For the text-containing cell, return its midpoint in (x, y) coordinate format. 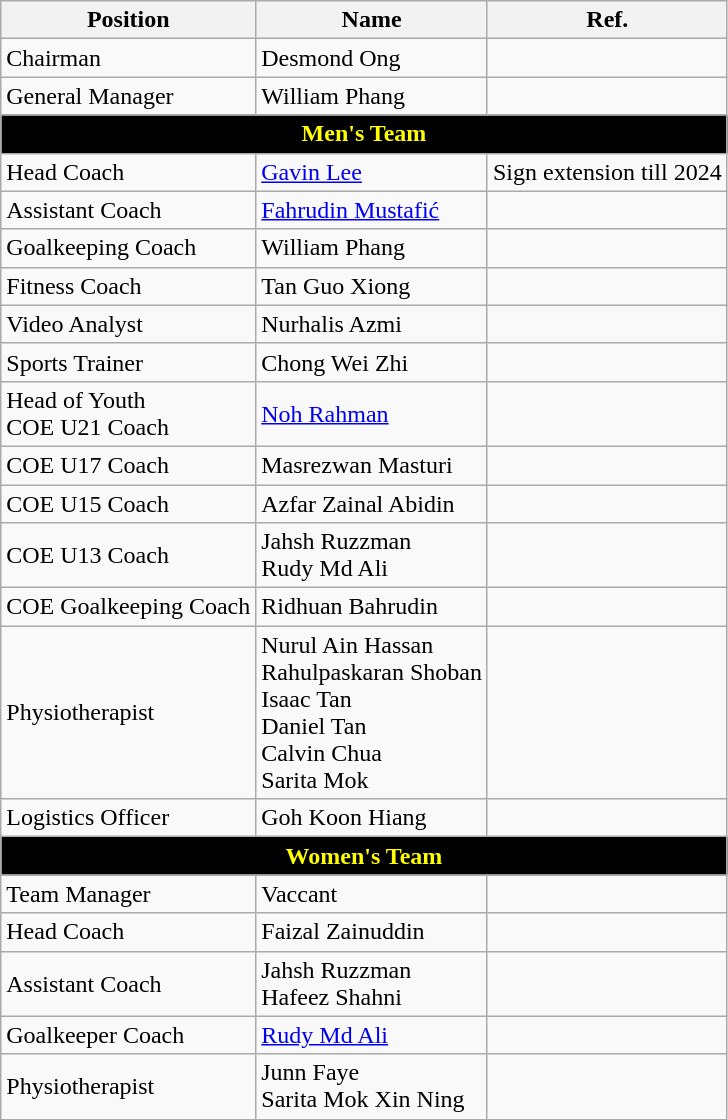
Logistics Officer (128, 818)
Ref. (607, 20)
Faizal Zainuddin (372, 932)
Rudy Md Ali (372, 1035)
Goalkeeping Coach (128, 248)
Sign extension till 2024 (607, 172)
General Manager (128, 96)
Junn Faye Sarita Mok Xin Ning (372, 1086)
Noh Rahman (372, 414)
COE Goalkeeping Coach (128, 607)
COE U17 Coach (128, 465)
Vaccant (372, 894)
Sports Trainer (128, 362)
Chairman (128, 58)
Nurul Ain Hassan Rahulpaskaran Shoban Isaac Tan Daniel Tan Calvin Chua Sarita Mok (372, 712)
Desmond Ong (372, 58)
Position (128, 20)
Video Analyst (128, 324)
Jahsh Ruzzman Rudy Md Ali (372, 556)
Azfar Zainal Abidin (372, 503)
Team Manager (128, 894)
Tan Guo Xiong (372, 286)
Jahsh Ruzzman Hafeez Shahni (372, 984)
Fitness Coach (128, 286)
COE U13 Coach (128, 556)
Name (372, 20)
Nurhalis Azmi (372, 324)
Gavin Lee (372, 172)
Ridhuan Bahrudin (372, 607)
Head of Youth COE U21 Coach (128, 414)
Women's Team (364, 856)
Goalkeeper Coach (128, 1035)
Chong Wei Zhi (372, 362)
Fahrudin Mustafić (372, 210)
Men's Team (364, 134)
COE U15 Coach (128, 503)
Goh Koon Hiang (372, 818)
Masrezwan Masturi (372, 465)
